Output the [X, Y] coordinate of the center of the cell containing the given text.  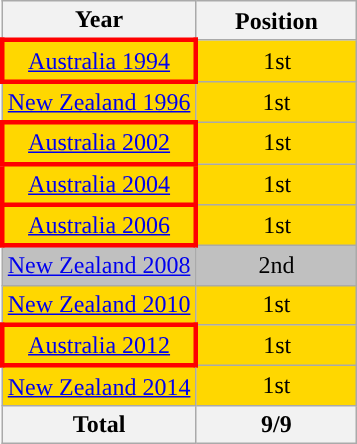
Australia 2006 [99, 226]
New Zealand 2010 [99, 305]
2nd [276, 266]
Position [276, 21]
Australia 1994 [99, 60]
Australia 2002 [99, 142]
New Zealand 1996 [99, 102]
Australia 2004 [99, 184]
9/9 [276, 424]
Total [99, 424]
Australia 2012 [99, 346]
New Zealand 2014 [99, 386]
Year [99, 21]
New Zealand 2008 [99, 266]
